Determine the [x, y] coordinate at the center of the cell enclosing the given text.  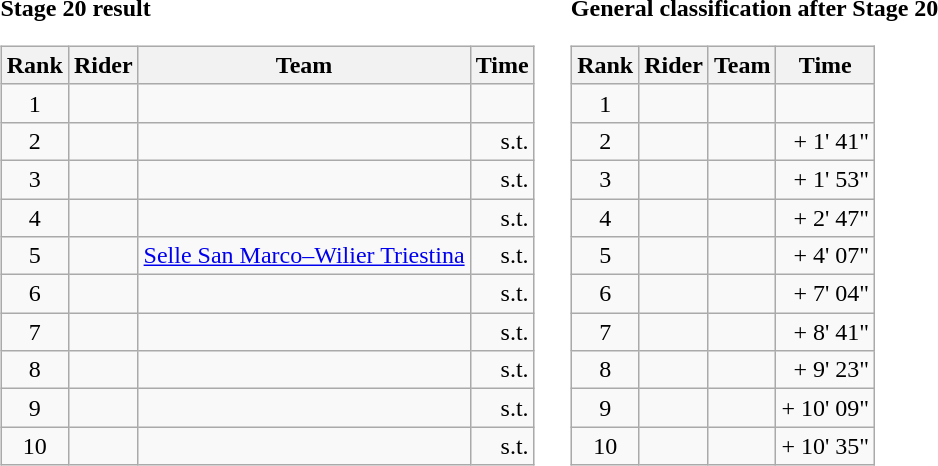
+ 1' 53" [826, 179]
+ 1' 41" [826, 141]
Selle San Marco–Wilier Triestina [304, 256]
+ 7' 04" [826, 294]
+ 8' 41" [826, 332]
+ 9' 23" [826, 370]
+ 2' 47" [826, 217]
+ 10' 09" [826, 408]
+ 4' 07" [826, 256]
+ 10' 35" [826, 446]
